For the text-containing cell, return its midpoint in (x, y) coordinate format. 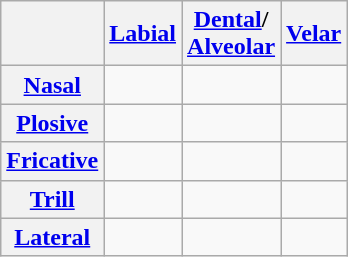
Dental/Alveolar (232, 34)
Velar (314, 34)
Fricative (52, 161)
Lateral (52, 237)
Trill (52, 199)
Nasal (52, 85)
Plosive (52, 123)
Labial (143, 34)
